Pinpoint the cell where the given text exists, returning its (x, y) midpoint coordinate. 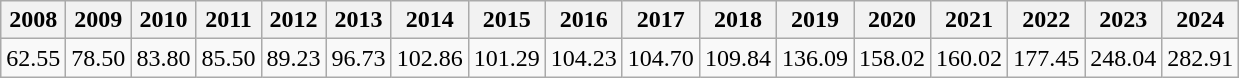
2010 (164, 20)
62.55 (34, 58)
2011 (228, 20)
2022 (1046, 20)
248.04 (1124, 58)
89.23 (294, 58)
104.70 (660, 58)
2017 (660, 20)
2013 (358, 20)
160.02 (970, 58)
2024 (1200, 20)
102.86 (430, 58)
2018 (738, 20)
282.91 (1200, 58)
2014 (430, 20)
101.29 (506, 58)
2016 (584, 20)
2023 (1124, 20)
2009 (98, 20)
2008 (34, 20)
2019 (814, 20)
2015 (506, 20)
104.23 (584, 58)
158.02 (892, 58)
2020 (892, 20)
177.45 (1046, 58)
96.73 (358, 58)
2021 (970, 20)
85.50 (228, 58)
109.84 (738, 58)
78.50 (98, 58)
2012 (294, 20)
83.80 (164, 58)
136.09 (814, 58)
